Detect which cell encompasses the target text, then output its [x, y] center coordinate. 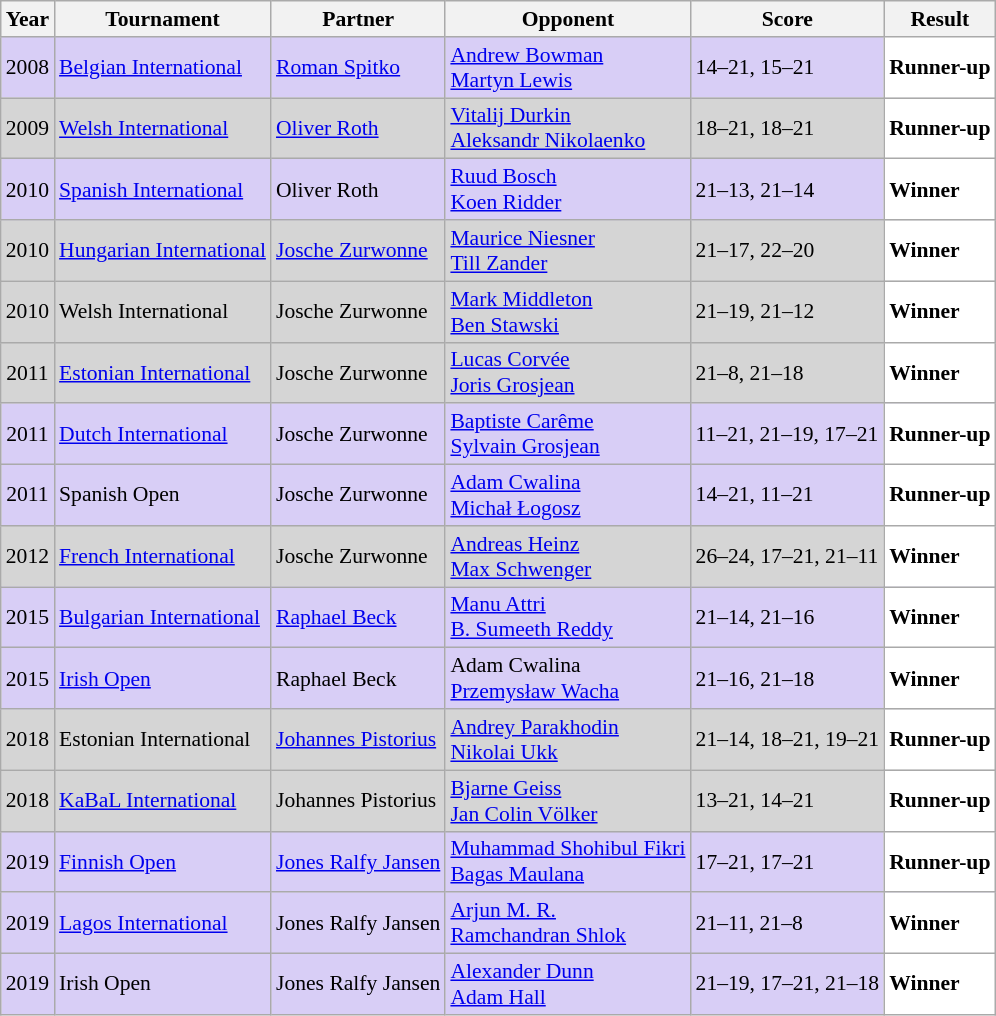
Spanish International [162, 190]
French International [162, 556]
Hungarian International [162, 250]
18–21, 18–21 [788, 128]
21–14, 18–21, 19–21 [788, 740]
21–19, 21–12 [788, 312]
Mark Middleton Ben Stawski [568, 312]
17–21, 17–21 [788, 862]
Tournament [162, 19]
21–14, 21–16 [788, 618]
Andrew Bowman Martyn Lewis [568, 68]
Result [940, 19]
Partner [358, 19]
14–21, 15–21 [788, 68]
Roman Spitko [358, 68]
Vitalij Durkin Aleksandr Nikolaenko [568, 128]
21–19, 17–21, 21–18 [788, 984]
Opponent [568, 19]
Adam Cwalina Michał Łogosz [568, 496]
14–21, 11–21 [788, 496]
21–11, 21–8 [788, 924]
Bulgarian International [162, 618]
Baptiste Carême Sylvain Grosjean [568, 434]
KaBaL International [162, 800]
11–21, 21–19, 17–21 [788, 434]
Score [788, 19]
Bjarne Geiss Jan Colin Völker [568, 800]
2008 [28, 68]
21–16, 21–18 [788, 678]
26–24, 17–21, 21–11 [788, 556]
Adam Cwalina Przemysław Wacha [568, 678]
Maurice Niesner Till Zander [568, 250]
Arjun M. R. Ramchandran Shlok [568, 924]
2012 [28, 556]
Year [28, 19]
Lucas Corvée Joris Grosjean [568, 372]
Spanish Open [162, 496]
Alexander Dunn Adam Hall [568, 984]
Muhammad Shohibul Fikri Bagas Maulana [568, 862]
Andrey Parakhodin Nikolai Ukk [568, 740]
Manu Attri B. Sumeeth Reddy [568, 618]
21–13, 21–14 [788, 190]
Dutch International [162, 434]
13–21, 14–21 [788, 800]
Finnish Open [162, 862]
Andreas Heinz Max Schwenger [568, 556]
Lagos International [162, 924]
21–17, 22–20 [788, 250]
2009 [28, 128]
Belgian International [162, 68]
21–8, 21–18 [788, 372]
Ruud Bosch Koen Ridder [568, 190]
